Pinpoint the cell where the given text exists, returning its [X, Y] midpoint coordinate. 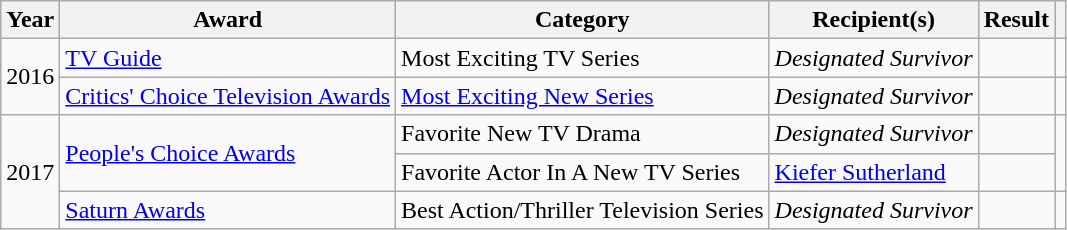
Critics' Choice Television Awards [228, 96]
Recipient(s) [874, 20]
Kiefer Sutherland [874, 172]
2017 [30, 172]
Most Exciting New Series [583, 96]
Favorite Actor In A New TV Series [583, 172]
Result [1016, 20]
TV Guide [228, 58]
Most Exciting TV Series [583, 58]
2016 [30, 77]
Year [30, 20]
People's Choice Awards [228, 153]
Favorite New TV Drama [583, 134]
Best Action/Thriller Television Series [583, 210]
Saturn Awards [228, 210]
Category [583, 20]
Award [228, 20]
